Extract the [X, Y] coordinate from the center of the cell holding the provided text.  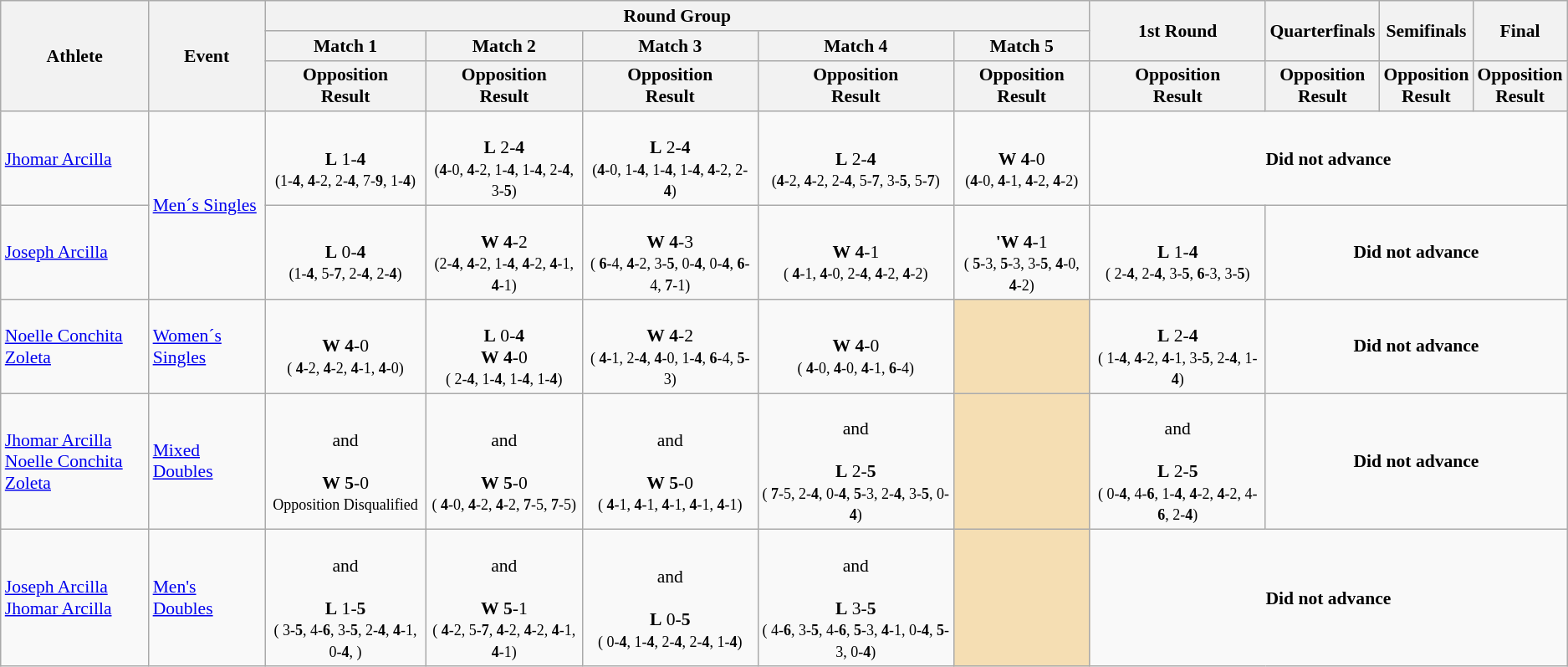
L 0-4(1-4, 5-7, 2-4, 2-4) [346, 253]
Round Group [677, 16]
andW 5-0( 4-0, 4-2, 4-2, 7-5, 7-5) [505, 462]
andL 2-5( 7-5, 2-4, 0-4, 5-3, 2-4, 3-5, 0-4) [856, 462]
andW 5-0( 4-1, 4-1, 4-1, 4-1, 4-1) [670, 462]
W 4-2(2-4, 4-2, 1-4, 4-2, 4-1, 4-1) [505, 253]
Final [1519, 30]
L 2-4( 1-4, 4-2, 4-1, 3-5, 2-4, 1-4) [1177, 346]
Match 5 [1022, 46]
L 1-4(1-4, 4-2, 2-4, 7-9, 1-4) [346, 159]
andW 5-1( 4-2, 5-7, 4-2, 4-2, 4-1, 4-1) [505, 598]
Jhomar Arcilla [75, 159]
W 4-0( 4-2, 4-2, 4-1, 4-0) [346, 346]
W 4-3( 6-4, 4-2, 3-5, 0-4, 0-4, 6-4, 7-1) [670, 253]
L 1-4( 2-4, 2-4, 3-5, 6-3, 3-5) [1177, 253]
andL 1-5( 3-5, 4-6, 3-5, 2-4, 4-1, 0-4, ) [346, 598]
W 4-0(4-0, 4-1, 4-2, 4-2) [1022, 159]
Men´s Singles [207, 206]
L 0-4W 4-0( 2-4, 1-4, 1-4, 1-4) [505, 346]
Match 1 [346, 46]
L 2-4(4-2, 4-2, 2-4, 5-7, 3-5, 5-7) [856, 159]
Quarterfinals [1322, 30]
W 4-0( 4-0, 4-0, 4-1, 6-4) [856, 346]
Joseph Arcilla [75, 253]
andL 2-5( 0-4, 4-6, 1-4, 4-2, 4-2, 4-6, 2-4) [1177, 462]
W 4-1( 4-1, 4-0, 2-4, 4-2, 4-2) [856, 253]
Joseph ArcillaJhomar Arcilla [75, 598]
'W 4-1( 5-3, 5-3, 3-5, 4-0, 4-2) [1022, 253]
Match 2 [505, 46]
W 4-2( 4-1, 2-4, 4-0, 1-4, 6-4, 5-3) [670, 346]
Event [207, 56]
andL 3-5( 4-6, 3-5, 4-6, 5-3, 4-1, 0-4, 5-3, 0-4) [856, 598]
L 2-4(4-0, 4-2, 1-4, 1-4, 2-4, 3-5) [505, 159]
Women´s Singles [207, 346]
1st Round [1177, 30]
Semifinals [1426, 30]
andL 0-5( 0-4, 1-4, 2-4, 2-4, 1-4) [670, 598]
Match 4 [856, 46]
L 2-4(4-0, 1-4, 1-4, 1-4, 4-2, 2-4) [670, 159]
andW 5-0Opposition Disqualified [346, 462]
Athlete [75, 56]
Jhomar ArcillaNoelle Conchita Zoleta [75, 462]
Mixed Doubles [207, 462]
Noelle Conchita Zoleta [75, 346]
Match 3 [670, 46]
Men's Doubles [207, 598]
